Provide the (X, Y) coordinate of the cell's center where the given text is located.  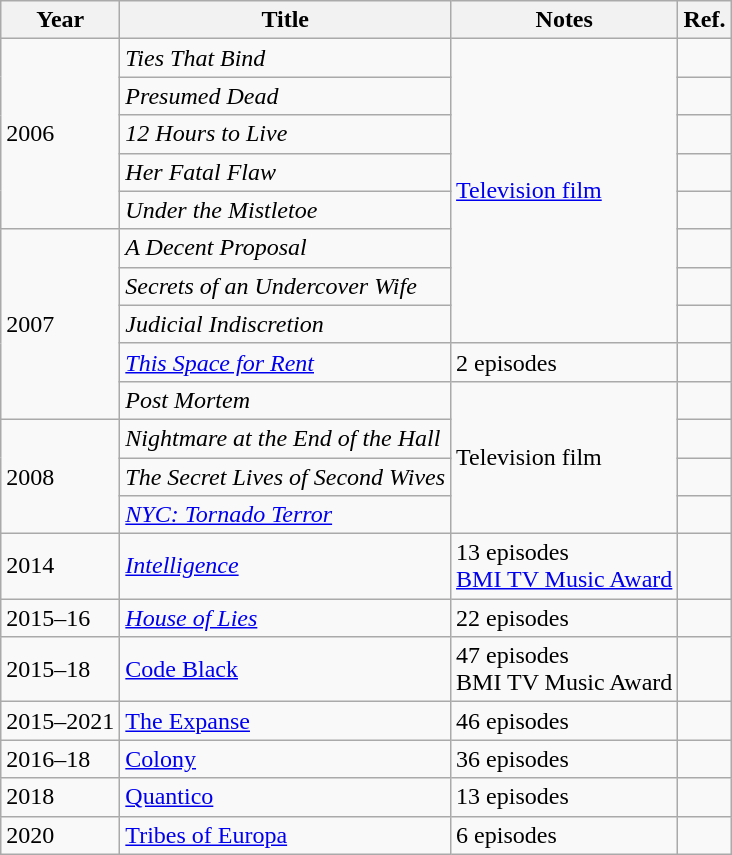
2006 (60, 134)
Colony (286, 759)
The Secret Lives of Second Wives (286, 477)
Intelligence (286, 566)
2018 (60, 797)
47 episodesBMI TV Music Award (564, 670)
13 episodesBMI TV Music Award (564, 566)
2020 (60, 835)
Year (60, 20)
Ties That Bind (286, 58)
2015–18 (60, 670)
13 episodes (564, 797)
Under the Mistletoe (286, 210)
2016–18 (60, 759)
2015–2021 (60, 721)
Notes (564, 20)
Post Mortem (286, 400)
Her Fatal Flaw (286, 172)
2015–16 (60, 618)
Nightmare at the End of the Hall (286, 438)
2 episodes (564, 362)
Ref. (704, 20)
Presumed Dead (286, 96)
46 episodes (564, 721)
The Expanse (286, 721)
2014 (60, 566)
22 episodes (564, 618)
Judicial Indiscretion (286, 324)
Code Black (286, 670)
Secrets of an Undercover Wife (286, 286)
This Space for Rent (286, 362)
House of Lies (286, 618)
36 episodes (564, 759)
A Decent Proposal (286, 248)
Tribes of Europa (286, 835)
6 episodes (564, 835)
Quantico (286, 797)
Title (286, 20)
2007 (60, 324)
2008 (60, 476)
12 Hours to Live (286, 134)
NYC: Tornado Terror (286, 515)
